Scan for the cell matching the given text and deliver its (X, Y) coordinate at center. 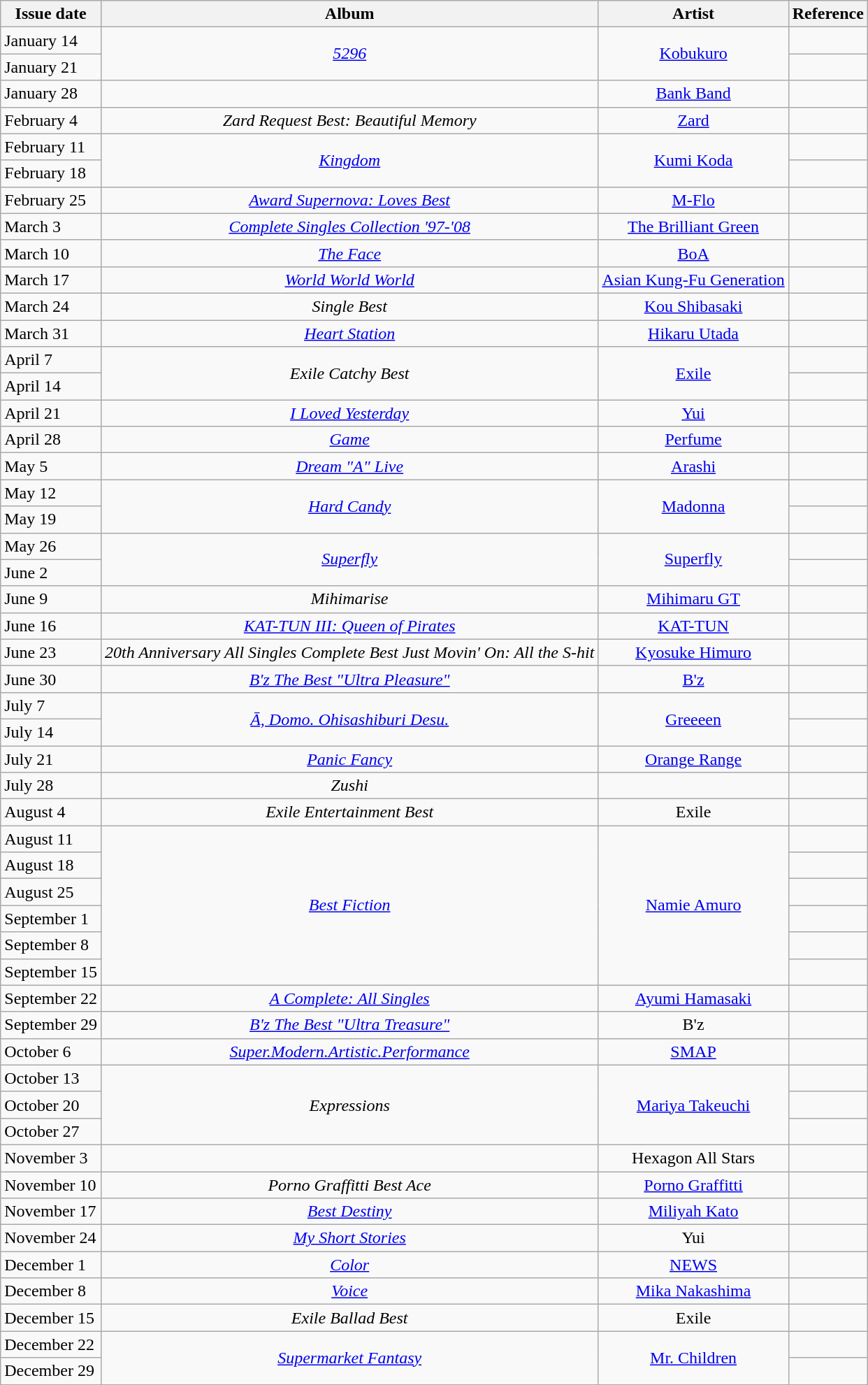
KAT-TUN (693, 626)
September 8 (51, 945)
Mika Nakashima (693, 1291)
I Loved Yesterday (349, 413)
Ā, Domo. Ohisashiburi Desu. (349, 719)
December 15 (51, 1318)
The Brilliant Green (693, 227)
March 31 (51, 333)
April 21 (51, 413)
Color (349, 1265)
March 3 (51, 227)
September 15 (51, 972)
Namie Amuro (693, 905)
A Complete: All Singles (349, 998)
March 24 (51, 306)
Artist (693, 14)
20th Anniversary All Singles Complete Best Just Movin' On: All the S-hit (349, 652)
October 27 (51, 1131)
July 14 (51, 732)
Bank Band (693, 94)
Exile Ballad Best (349, 1318)
Exile Catchy Best (349, 373)
November 24 (51, 1238)
July 7 (51, 705)
November 10 (51, 1185)
January 14 (51, 41)
December 29 (51, 1371)
Complete Singles Collection '97-'08 (349, 227)
Panic Fancy (349, 759)
Zushi (349, 786)
M-Flo (693, 200)
BoA (693, 253)
June 9 (51, 599)
Miliyah Kato (693, 1212)
Hikaru Utada (693, 333)
5296 (349, 54)
March 10 (51, 253)
Expressions (349, 1105)
December 1 (51, 1265)
December 8 (51, 1291)
Porno Graffitti (693, 1185)
Kobukuro (693, 54)
Zard (693, 120)
August 18 (51, 866)
Issue date (51, 14)
Exile Entertainment Best (349, 812)
September 1 (51, 919)
May 5 (51, 466)
January 21 (51, 67)
Hard Candy (349, 506)
Asian Kung-Fu Generation (693, 280)
June 16 (51, 626)
November 17 (51, 1212)
SMAP (693, 1052)
Kyosuke Himuro (693, 652)
My Short Stories (349, 1238)
Mihimaru GT (693, 599)
Porno Graffitti Best Ace (349, 1185)
April 7 (51, 360)
Heart Station (349, 333)
Greeeen (693, 719)
July 28 (51, 786)
July 21 (51, 759)
August 25 (51, 892)
Kumi Koda (693, 160)
January 28 (51, 94)
Mr. Children (693, 1358)
March 17 (51, 280)
Super.Modern.Artistic.Performance (349, 1052)
February 11 (51, 147)
June 2 (51, 573)
Dream "A" Live (349, 466)
Best Fiction (349, 905)
Orange Range (693, 759)
Zard Request Best: Beautiful Memory (349, 120)
Game (349, 440)
May 26 (51, 546)
World World World (349, 280)
Single Best (349, 306)
August 4 (51, 812)
April 28 (51, 440)
KAT-TUN III: Queen of Pirates (349, 626)
Ayumi Hamasaki (693, 998)
June 30 (51, 679)
October 6 (51, 1052)
Reference (827, 14)
August 11 (51, 839)
Madonna (693, 506)
November 3 (51, 1158)
Supermarket Fantasy (349, 1358)
Award Supernova: Loves Best (349, 200)
Voice (349, 1291)
September 29 (51, 1025)
May 19 (51, 519)
February 25 (51, 200)
Hexagon All Stars (693, 1158)
Arashi (693, 466)
Mihimarise (349, 599)
October 13 (51, 1078)
May 12 (51, 493)
February 4 (51, 120)
Best Destiny (349, 1212)
Kou Shibasaki (693, 306)
June 23 (51, 652)
The Face (349, 253)
September 22 (51, 998)
February 18 (51, 173)
December 22 (51, 1344)
NEWS (693, 1265)
Mariya Takeuchi (693, 1105)
B'z The Best "Ultra Treasure" (349, 1025)
Perfume (693, 440)
October 20 (51, 1105)
B'z The Best "Ultra Pleasure" (349, 679)
Album (349, 14)
Kingdom (349, 160)
April 14 (51, 387)
